Identify which cell holds the provided text, then report its (X, Y) central coordinate. 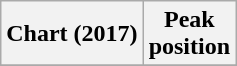
Peakposition (189, 34)
Chart (2017) (72, 34)
